Locate the cell with the specified text and output its [x, y] center coordinate. 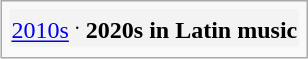
2010s . 2020s in Latin music [154, 27]
